Provide the (x, y) coordinate of the cell's center where the given text is located.  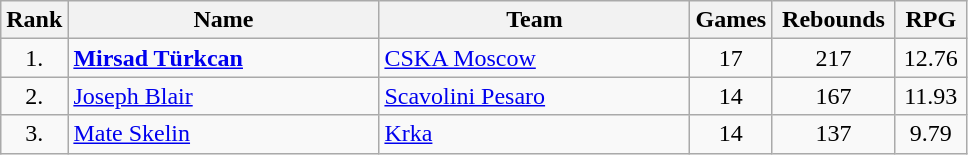
Name (224, 20)
Joseph Blair (224, 96)
12.76 (930, 58)
17 (731, 58)
9.79 (930, 134)
RPG (930, 20)
Krka (534, 134)
11.93 (930, 96)
3. (34, 134)
167 (834, 96)
137 (834, 134)
Scavolini Pesaro (534, 96)
1. (34, 58)
Rebounds (834, 20)
217 (834, 58)
CSKA Moscow (534, 58)
Rank (34, 20)
2. (34, 96)
Mate Skelin (224, 134)
Team (534, 20)
Mirsad Türkcan (224, 58)
Games (731, 20)
